Output the [x, y] coordinate of the center of the cell containing the given text.  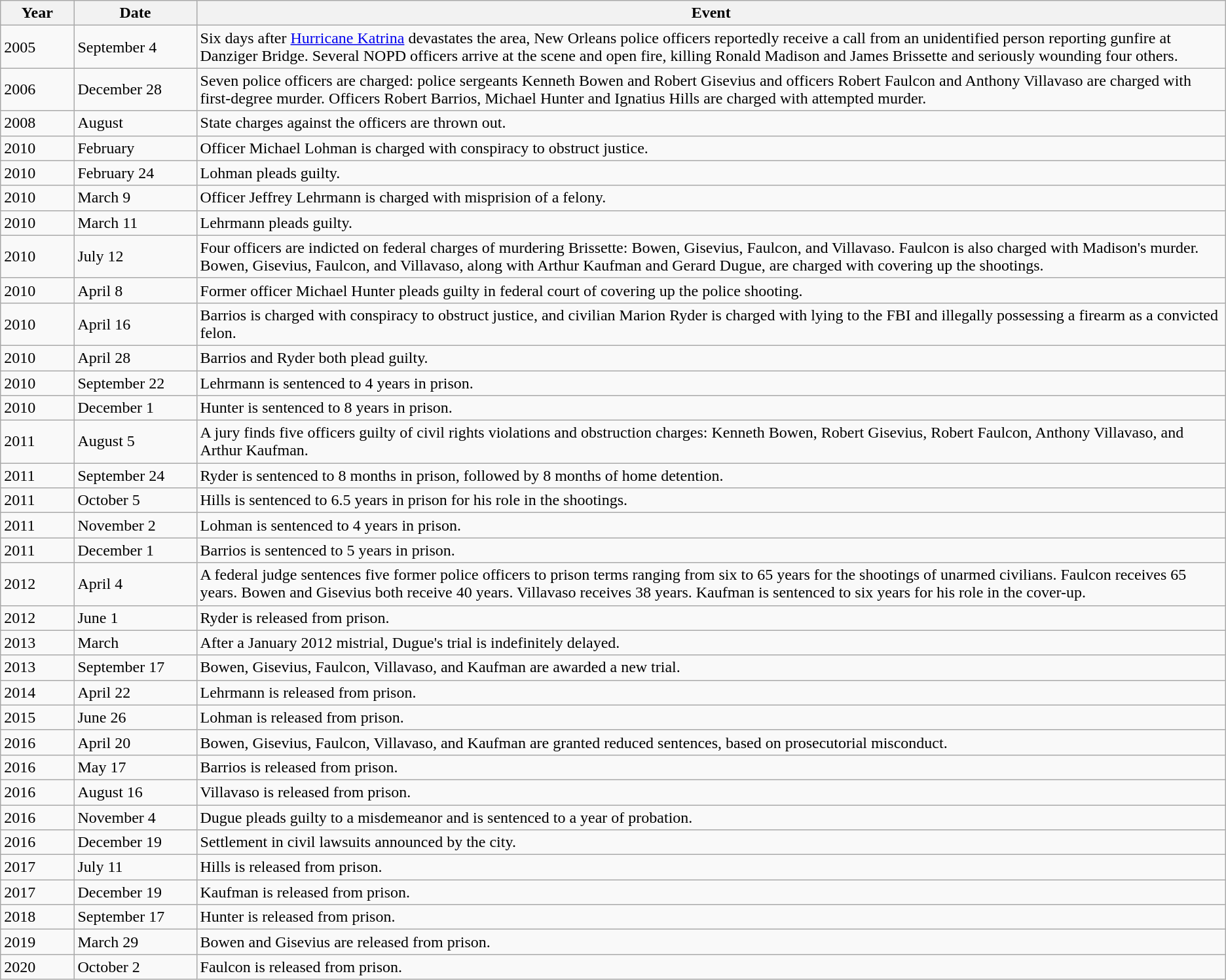
April 16 [135, 324]
Bowen and Gisevius are released from prison. [711, 942]
April 8 [135, 290]
2014 [37, 692]
Date [135, 13]
March 11 [135, 223]
Settlement in civil lawsuits announced by the city. [711, 842]
Lehrmann is sentenced to 4 years in prison. [711, 383]
Bowen, Gisevius, Faulcon, Villavaso, and Kaufman are awarded a new trial. [711, 668]
February [135, 148]
October 5 [135, 500]
June 1 [135, 618]
April 20 [135, 742]
March 9 [135, 198]
2006 [37, 89]
Barrios is sentenced to 5 years in prison. [711, 550]
July 12 [135, 257]
Barrios and Ryder both plead guilty. [711, 358]
Lohman is sentenced to 4 years in prison. [711, 525]
August 5 [135, 442]
Year [37, 13]
2018 [37, 917]
Hunter is sentenced to 8 years in prison. [711, 408]
Kaufman is released from prison. [711, 892]
August 16 [135, 792]
2015 [37, 717]
December 28 [135, 89]
After a January 2012 mistrial, Dugue's trial is indefinitely delayed. [711, 643]
Hills is sentenced to 6.5 years in prison for his role in the shootings. [711, 500]
August [135, 123]
Ryder is released from prison. [711, 618]
Bowen, Gisevius, Faulcon, Villavaso, and Kaufman are granted reduced sentences, based on prosecutorial misconduct. [711, 742]
April 4 [135, 584]
2019 [37, 942]
Hills is released from prison. [711, 867]
April 28 [135, 358]
March [135, 643]
March 29 [135, 942]
April 22 [135, 692]
September 24 [135, 476]
November 2 [135, 525]
Ryder is sentenced to 8 months in prison, followed by 8 months of home detention. [711, 476]
2020 [37, 967]
State charges against the officers are thrown out. [711, 123]
Officer Michael Lohman is charged with conspiracy to obstruct justice. [711, 148]
Former officer Michael Hunter pleads guilty in federal court of covering up the police shooting. [711, 290]
2005 [37, 47]
Lehrmann is released from prison. [711, 692]
Lohman is released from prison. [711, 717]
Lohman pleads guilty. [711, 173]
July 11 [135, 867]
Event [711, 13]
September 22 [135, 383]
October 2 [135, 967]
Barrios is released from prison. [711, 767]
September 4 [135, 47]
Lehrmann pleads guilty. [711, 223]
Officer Jeffrey Lehrmann is charged with misprision of a felony. [711, 198]
Hunter is released from prison. [711, 917]
Dugue pleads guilty to a misdemeanor and is sentenced to a year of probation. [711, 817]
November 4 [135, 817]
May 17 [135, 767]
February 24 [135, 173]
Villavaso is released from prison. [711, 792]
June 26 [135, 717]
Faulcon is released from prison. [711, 967]
2008 [37, 123]
